Find where the given text appears and provide that cell's center as (x, y) coordinate. 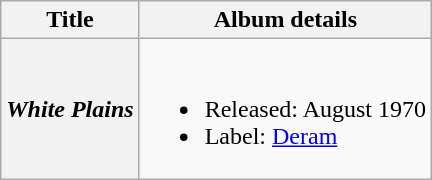
Title (70, 20)
White Plains (70, 109)
Album details (285, 20)
Released: August 1970Label: Deram (285, 109)
